Locate the cell with the specified text and output its (X, Y) center coordinate. 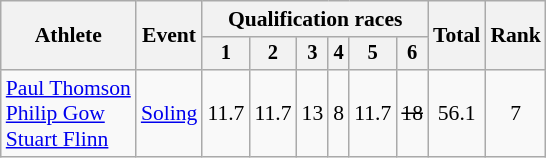
6 (412, 54)
8 (338, 114)
Qualification races (315, 19)
13 (313, 114)
Total (456, 36)
18 (412, 114)
2 (272, 54)
5 (372, 54)
Athlete (68, 36)
Event (170, 36)
56.1 (456, 114)
Paul ThomsonPhilip GowStuart Flinn (68, 114)
3 (313, 54)
4 (338, 54)
Soling (170, 114)
Rank (516, 36)
1 (226, 54)
7 (516, 114)
